Find where the given text appears and provide that cell's center as [X, Y] coordinate. 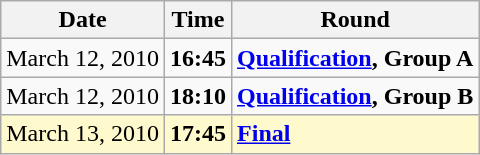
Time [198, 20]
Final [356, 134]
18:10 [198, 96]
17:45 [198, 134]
Qualification, Group A [356, 58]
March 13, 2010 [83, 134]
Round [356, 20]
Qualification, Group B [356, 96]
16:45 [198, 58]
Date [83, 20]
